Locate the cell with the specified text and output its [x, y] center coordinate. 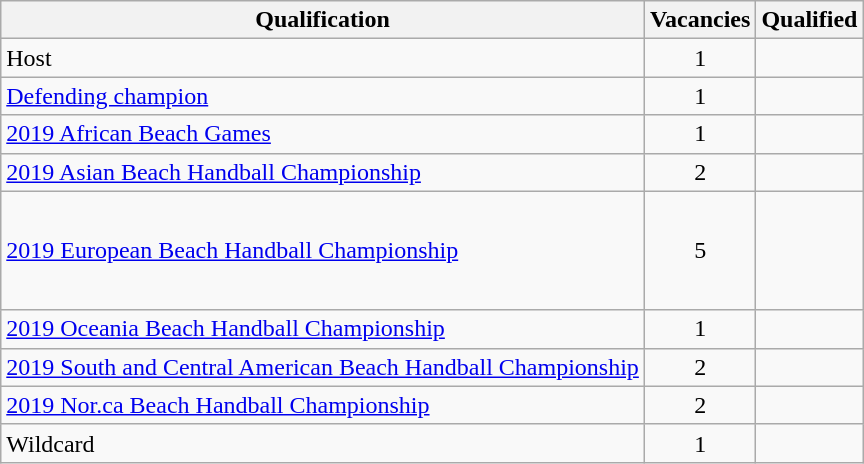
Qualified [810, 20]
2019 Asian Beach Handball Championship [323, 172]
Qualification [323, 20]
2019 Oceania Beach Handball Championship [323, 329]
5 [700, 250]
Host [323, 58]
2019 European Beach Handball Championship [323, 250]
2019 African Beach Games [323, 134]
Vacancies [700, 20]
2019 South and Central American Beach Handball Championship [323, 367]
2019 Nor.ca Beach Handball Championship [323, 405]
Wildcard [323, 443]
Defending champion [323, 96]
